Scan for the cell matching the given text and deliver its [X, Y] coordinate at center. 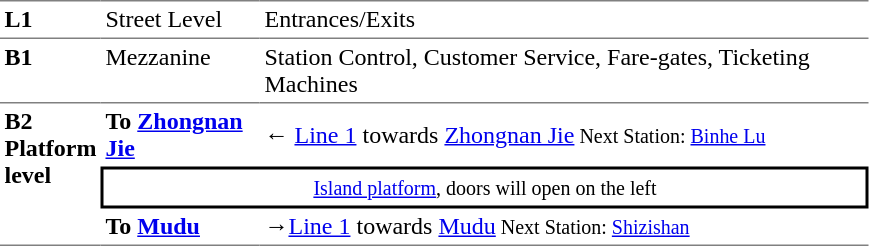
Entrances/Exits [564, 20]
Island platform, doors will open on the left [485, 187]
To Zhongnan Jie [180, 134]
← Line 1 towards Zhongnan Jie Next Station: Binhe Lu [564, 134]
Street Level [180, 20]
B1 [50, 70]
Station Control, Customer Service, Fare-gates, Ticketing Machines [564, 70]
L1 [50, 20]
→Line 1 towards Mudu Next Station: Shizishan [564, 227]
Mezzanine [180, 70]
To Mudu [180, 227]
B2Platform level [50, 174]
